For the text-containing cell, return its midpoint in [X, Y] coordinate format. 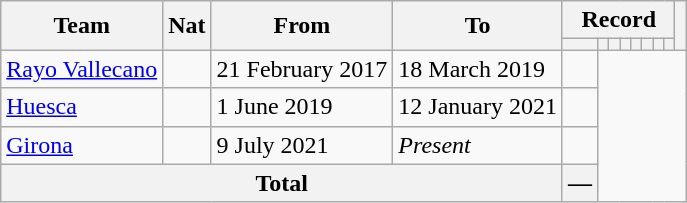
— [580, 183]
Rayo Vallecano [82, 69]
9 July 2021 [302, 145]
12 January 2021 [478, 107]
Huesca [82, 107]
Nat [187, 26]
Record [618, 20]
Total [282, 183]
21 February 2017 [302, 69]
18 March 2019 [478, 69]
1 June 2019 [302, 107]
From [302, 26]
To [478, 26]
Girona [82, 145]
Team [82, 26]
Present [478, 145]
